Scan for the cell matching the given text and deliver its (X, Y) coordinate at center. 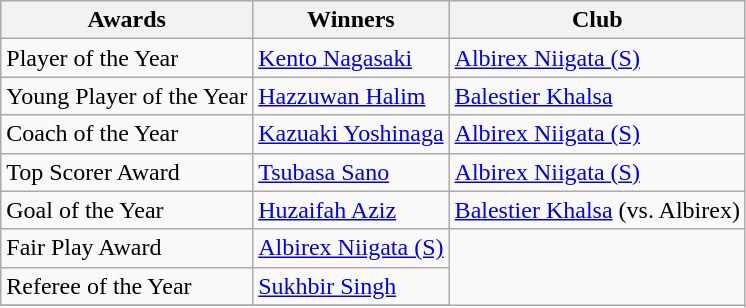
Hazzuwan Halim (351, 96)
Tsubasa Sano (351, 172)
Coach of the Year (127, 134)
Winners (351, 20)
Balestier Khalsa (597, 96)
Sukhbir Singh (351, 286)
Young Player of the Year (127, 96)
Referee of the Year (127, 286)
Kazuaki Yoshinaga (351, 134)
Top Scorer Award (127, 172)
Kento Nagasaki (351, 58)
Balestier Khalsa (vs. Albirex) (597, 210)
Fair Play Award (127, 248)
Player of the Year (127, 58)
Awards (127, 20)
Goal of the Year (127, 210)
Huzaifah Aziz (351, 210)
Club (597, 20)
